Detect which cell encompasses the target text, then output its (x, y) center coordinate. 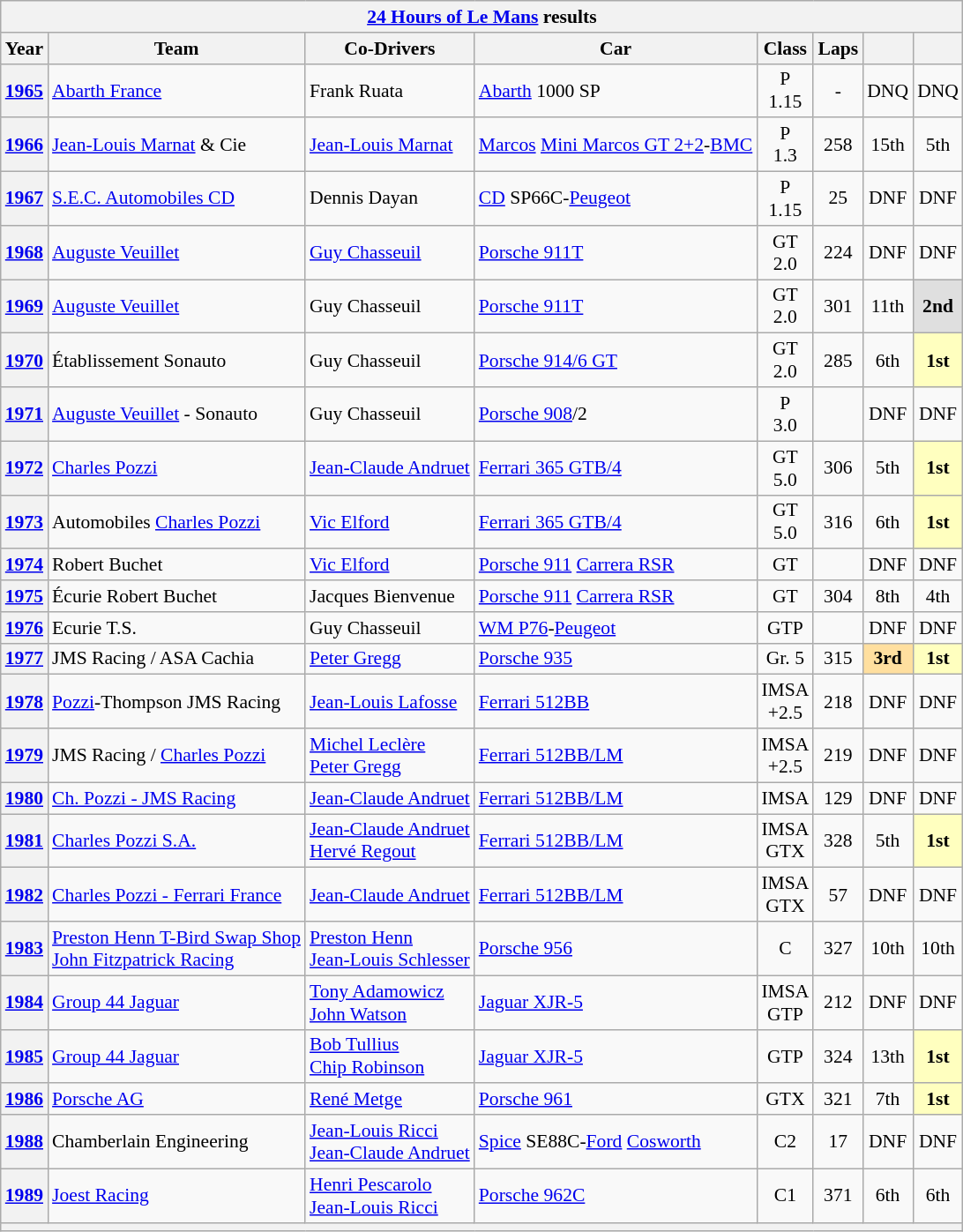
1973 (25, 522)
1986 (25, 1100)
Porsche 961 (616, 1100)
324 (838, 1057)
JMS Racing / Charles Pozzi (176, 755)
Jean-Louis Lafosse (390, 702)
IMSAGTP (785, 1002)
304 (838, 596)
7th (887, 1100)
Spice SE88C-Ford Cosworth (616, 1141)
1969 (25, 307)
Ecurie T.S. (176, 628)
GTX (785, 1100)
1981 (25, 841)
129 (838, 798)
Tony Adamowicz John Watson (390, 1002)
Porsche 935 (616, 659)
1980 (25, 798)
2nd (938, 307)
Jean-Claude Andruet Hervé Regout (390, 841)
Robert Buchet (176, 565)
1976 (25, 628)
Preston Henn T-Bird Swap Shop John Fitzpatrick Racing (176, 949)
CD SP66C-Peugeot (616, 199)
1984 (25, 1002)
Dennis Dayan (390, 199)
1974 (25, 565)
1979 (25, 755)
Porsche 914/6 GT (616, 360)
301 (838, 307)
1971 (25, 414)
Ch. Pozzi - JMS Racing (176, 798)
Marcos Mini Marcos GT 2+2-BMC (616, 145)
Jean-Louis Marnat & Cie (176, 145)
1978 (25, 702)
Pozzi-Thompson JMS Racing (176, 702)
1972 (25, 467)
1988 (25, 1141)
17 (838, 1141)
C (785, 949)
224 (838, 252)
Co-Drivers (390, 49)
Preston Henn Jean-Louis Schlesser (390, 949)
C1 (785, 1196)
1982 (25, 894)
Établissement Sonauto (176, 360)
Charles Pozzi S.A. (176, 841)
Team (176, 49)
316 (838, 522)
Gr. 5 (785, 659)
Écurie Robert Buchet (176, 596)
Peter Gregg (390, 659)
Year (25, 49)
Jean-Louis Marnat (390, 145)
Car (616, 49)
13th (887, 1057)
1968 (25, 252)
Bob Tullius Chip Robinson (390, 1057)
Michel Leclère Peter Gregg (390, 755)
Class (785, 49)
371 (838, 1196)
1983 (25, 949)
1985 (25, 1057)
Charles Pozzi - Ferrari France (176, 894)
Abarth 1000 SP (616, 90)
219 (838, 755)
321 (838, 1100)
1989 (25, 1196)
1966 (25, 145)
1965 (25, 90)
328 (838, 841)
Henri Pescarolo Jean-Louis Ricci (390, 1196)
René Metge (390, 1100)
Porsche 962C (616, 1196)
1977 (25, 659)
WM P76-Peugeot (616, 628)
285 (838, 360)
315 (838, 659)
Joest Racing (176, 1196)
P3.0 (785, 414)
IMSA (785, 798)
Chamberlain Engineering (176, 1141)
Jean-Louis Ricci Jean-Claude Andruet (390, 1141)
Jacques Bienvenue (390, 596)
25 (838, 199)
218 (838, 702)
306 (838, 467)
258 (838, 145)
15th (887, 145)
1967 (25, 199)
327 (838, 949)
11th (887, 307)
Ferrari 512BB (616, 702)
3rd (887, 659)
Frank Ruata (390, 90)
57 (838, 894)
4th (938, 596)
Laps (838, 49)
Automobiles Charles Pozzi (176, 522)
1970 (25, 360)
Porsche 956 (616, 949)
C2 (785, 1141)
212 (838, 1002)
JMS Racing / ASA Cachia (176, 659)
24 Hours of Le Mans results (481, 17)
8th (887, 596)
1975 (25, 596)
P1.3 (785, 145)
Porsche 908/2 (616, 414)
- (838, 90)
Auguste Veuillet - Sonauto (176, 414)
S.E.C. Automobiles CD (176, 199)
Charles Pozzi (176, 467)
Abarth France (176, 90)
Porsche AG (176, 1100)
